For the text-containing cell, return its midpoint in [x, y] coordinate format. 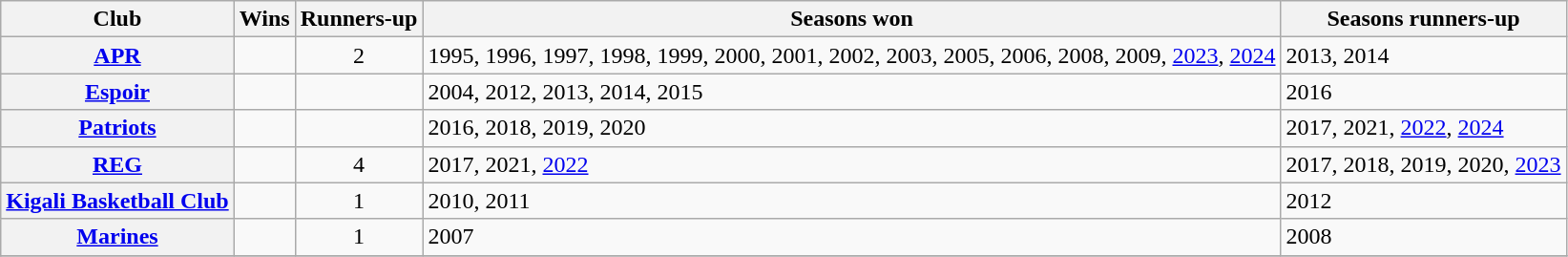
2017, 2021, 2022, 2024 [1424, 128]
2004, 2012, 2013, 2014, 2015 [851, 92]
Club [117, 19]
2016, 2018, 2019, 2020 [851, 128]
2 [359, 55]
APR [117, 55]
2017, 2021, 2022 [851, 164]
Marines [117, 237]
Espoir [117, 92]
2016 [1424, 92]
2008 [1424, 237]
2017, 2018, 2019, 2020, 2023 [1424, 164]
REG [117, 164]
Seasons won [851, 19]
4 [359, 164]
2010, 2011 [851, 201]
1995, 1996, 1997, 1998, 1999, 2000, 2001, 2002, 2003, 2005, 2006, 2008, 2009, 2023, 2024 [851, 55]
Kigali Basketball Club [117, 201]
Wins [264, 19]
2012 [1424, 201]
Patriots [117, 128]
Seasons runners-up [1424, 19]
2013, 2014 [1424, 55]
2007 [851, 237]
Runners-up [359, 19]
